Locate the cell with the specified text and output its (x, y) center coordinate. 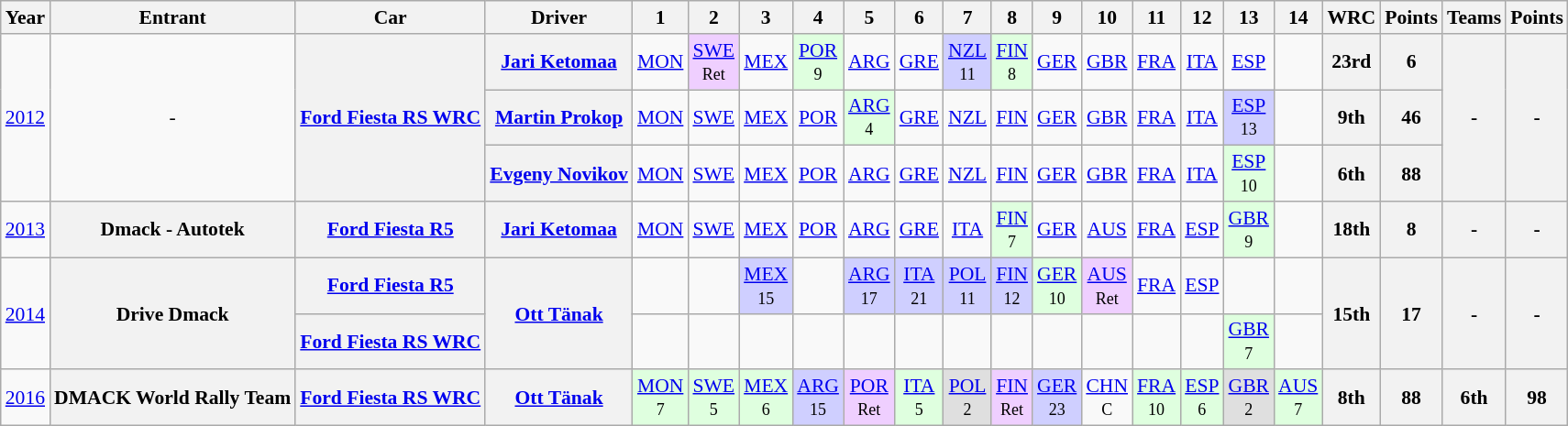
11 (1156, 17)
FIN8 (1012, 62)
PORRet (869, 398)
12 (1201, 17)
ARG17 (869, 286)
1 (660, 17)
46 (1411, 117)
FINRet (1012, 398)
GBR2 (1249, 398)
ESP10 (1249, 174)
9th (1352, 117)
17 (1411, 313)
DMACK World Rally Team (172, 398)
Car (391, 17)
AUS (1107, 229)
MEX15 (766, 286)
FIN7 (1012, 229)
Evgeny Novikov (559, 174)
Entrant (172, 17)
MON7 (660, 398)
ITA21 (919, 286)
FRA10 (1156, 398)
SWE5 (713, 398)
2013 (26, 229)
MEX6 (766, 398)
2012 (26, 117)
18th (1352, 229)
23rd (1352, 62)
Martin Prokop (559, 117)
AUS7 (1298, 398)
Drive Dmack (172, 313)
9 (1056, 17)
ITA5 (919, 398)
2016 (26, 398)
Teams (1474, 17)
Dmack - Autotek (172, 229)
GER10 (1056, 286)
ARG4 (869, 117)
15th (1352, 313)
ESP6 (1201, 398)
GBR7 (1249, 341)
FIN12 (1012, 286)
13 (1249, 17)
AUSRet (1107, 286)
5 (869, 17)
Driver (559, 17)
POR9 (818, 62)
POL2 (967, 398)
NZL11 (967, 62)
8th (1352, 398)
98 (1537, 398)
3 (766, 17)
10 (1107, 17)
GER23 (1056, 398)
WRC (1352, 17)
4 (818, 17)
7 (967, 17)
CHNC (1107, 398)
POL11 (967, 286)
Year (26, 17)
2 (713, 17)
14 (1298, 17)
SWERet (713, 62)
GBR9 (1249, 229)
2014 (26, 313)
ARG15 (818, 398)
ESP13 (1249, 117)
